Capture the cell that displays the provided text and extract its (x, y) central coordinate. 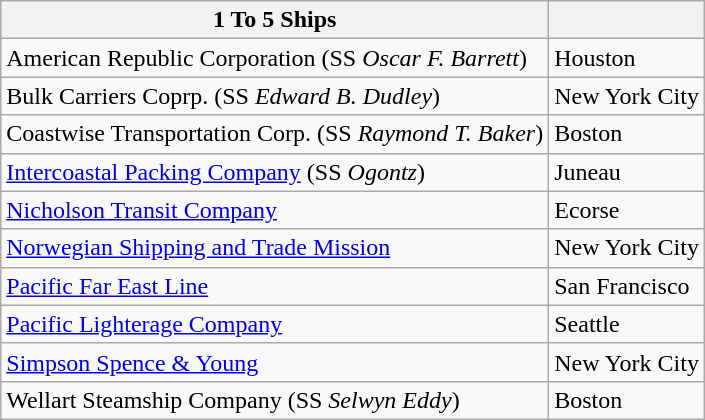
San Francisco (627, 286)
Coastwise Transportation Corp. (SS Raymond T. Baker) (275, 134)
Bulk Carriers Coprp. (SS Edward B. Dudley) (275, 96)
Pacific Lighterage Company (275, 324)
Seattle (627, 324)
Pacific Far East Line (275, 286)
Juneau (627, 172)
1 To 5 Ships (275, 20)
American Republic Corporation (SS Oscar F. Barrett) (275, 58)
Ecorse (627, 210)
Nicholson Transit Company (275, 210)
Wellart Steamship Company (SS Selwyn Eddy) (275, 400)
Norwegian Shipping and Trade Mission (275, 248)
Houston (627, 58)
Intercoastal Packing Company (SS Ogontz) (275, 172)
Simpson Spence & Young (275, 362)
